Find where the given text appears and provide that cell's center as (X, Y) coordinate. 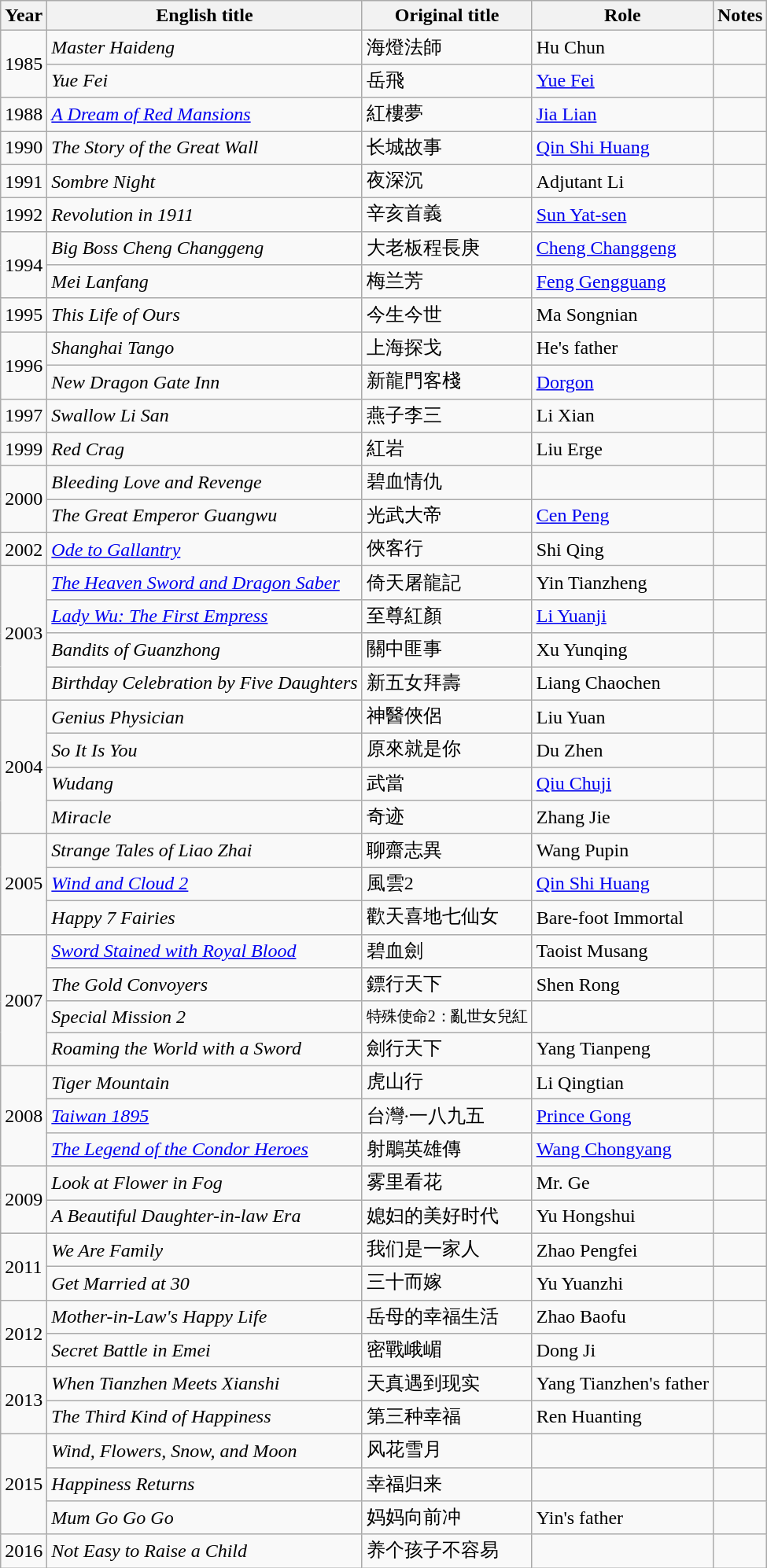
射鵰英雄傳 (447, 1150)
Jia Lian (622, 115)
2000 (24, 499)
1985 (24, 64)
Bleeding Love and Revenge (205, 483)
Yin Tianzheng (622, 583)
Role (622, 16)
Happy 7 Fairies (205, 917)
The Story of the Great Wall (205, 148)
燕子李三 (447, 415)
Bandits of Guanzhong (205, 650)
Genius Physician (205, 717)
三十而嫁 (447, 1283)
台灣·一八九五 (447, 1117)
A Dream of Red Mansions (205, 115)
媳妇的美好时代 (447, 1217)
岳母的幸福生活 (447, 1316)
Qiu Chuji (622, 783)
海燈法師 (447, 47)
Hu Chun (622, 47)
Get Married at 30 (205, 1283)
夜深沉 (447, 181)
Revolution in 1911 (205, 215)
光武大帝 (447, 516)
The Third Kind of Happiness (205, 1417)
Birthday Celebration by Five Daughters (205, 684)
今生今世 (447, 315)
So It Is You (205, 750)
Swallow Li San (205, 415)
The Legend of the Condor Heroes (205, 1150)
When Tianzhen Meets Xianshi (205, 1384)
密戰峨嵋 (447, 1351)
Happiness Returns (205, 1485)
神醫俠侶 (447, 717)
Li Qingtian (622, 1082)
Sombre Night (205, 181)
妈妈向前冲 (447, 1518)
2002 (24, 549)
上海探戈 (447, 349)
至尊紅顏 (447, 617)
辛亥首義 (447, 215)
Sun Yat-sen (622, 215)
2012 (24, 1334)
Adjutant Li (622, 181)
Wudang (205, 783)
Mum Go Go Go (205, 1518)
Yang Tianzhen's father (622, 1384)
鏢行天下 (447, 985)
碧血情仇 (447, 483)
Bare-foot Immortal (622, 917)
聊齋志異 (447, 851)
Yu Yuanzhi (622, 1283)
This Life of Ours (205, 315)
Du Zhen (622, 750)
Cen Peng (622, 516)
1997 (24, 415)
Special Mission 2 (205, 1017)
Big Boss Cheng Changgeng (205, 248)
1996 (24, 365)
2003 (24, 633)
1999 (24, 450)
New Dragon Gate Inn (205, 382)
Original title (447, 16)
雾里看花 (447, 1183)
Yin's father (622, 1518)
2007 (24, 1000)
The Heaven Sword and Dragon Saber (205, 583)
武當 (447, 783)
A Beautiful Daughter-in-law Era (205, 1217)
倚天屠龍記 (447, 583)
Lady Wu: The First Empress (205, 617)
Liu Erge (622, 450)
Zhao Baofu (622, 1316)
Ma Songnian (622, 315)
养个孩子不容易 (447, 1551)
岳飛 (447, 80)
2013 (24, 1400)
Xu Yunqing (622, 650)
Li Yuanji (622, 617)
2005 (24, 884)
2015 (24, 1484)
Secret Battle in Emei (205, 1351)
奇迹 (447, 818)
Li Xian (622, 415)
風雲2 (447, 884)
Mei Lanfang (205, 282)
新五女拜壽 (447, 684)
长城故事 (447, 148)
1992 (24, 215)
新龍門客棧 (447, 382)
Notes (739, 16)
紅岩 (447, 450)
Sword Stained with Royal Blood (205, 951)
1990 (24, 148)
He's father (622, 349)
The Gold Convoyers (205, 985)
Shen Rong (622, 985)
Taiwan 1895 (205, 1117)
Cheng Changgeng (622, 248)
Taoist Musang (622, 951)
Mr. Ge (622, 1183)
第三种幸福 (447, 1417)
Liu Yuan (622, 717)
紅樓夢 (447, 115)
Wang Pupin (622, 851)
Tiger Mountain (205, 1082)
2004 (24, 767)
2008 (24, 1116)
Liang Chaochen (622, 684)
梅兰芳 (447, 282)
风花雪月 (447, 1450)
1995 (24, 315)
虎山行 (447, 1082)
Dong Ji (622, 1351)
劍行天下 (447, 1049)
Shi Qing (622, 549)
碧血劍 (447, 951)
Zhao Pengfei (622, 1250)
Strange Tales of Liao Zhai (205, 851)
Roaming the World with a Sword (205, 1049)
特殊使命2：亂世女兒紅 (447, 1017)
Wind and Cloud 2 (205, 884)
Not Easy to Raise a Child (205, 1551)
Wang Chongyang (622, 1150)
Wind, Flowers, Snow, and Moon (205, 1450)
1988 (24, 115)
English title (205, 16)
We Are Family (205, 1250)
原來就是你 (447, 750)
Ode to Gallantry (205, 549)
Ren Huanting (622, 1417)
Look at Flower in Fog (205, 1183)
大老板程長庚 (447, 248)
天真遇到现实 (447, 1384)
2016 (24, 1551)
Prince Gong (622, 1117)
The Great Emperor Guangwu (205, 516)
Year (24, 16)
我们是一家人 (447, 1250)
Red Crag (205, 450)
Master Haideng (205, 47)
Yang Tianpeng (622, 1049)
Mother-in-Law's Happy Life (205, 1316)
關中匪事 (447, 650)
Zhang Jie (622, 818)
2009 (24, 1200)
2011 (24, 1266)
Dorgon (622, 382)
歡天喜地七仙女 (447, 917)
Miracle (205, 818)
1994 (24, 264)
1991 (24, 181)
Shanghai Tango (205, 349)
幸福归来 (447, 1485)
Feng Gengguang (622, 282)
Yu Hongshui (622, 1217)
俠客行 (447, 549)
